Pinpoint the cell where the given text exists, returning its [x, y] midpoint coordinate. 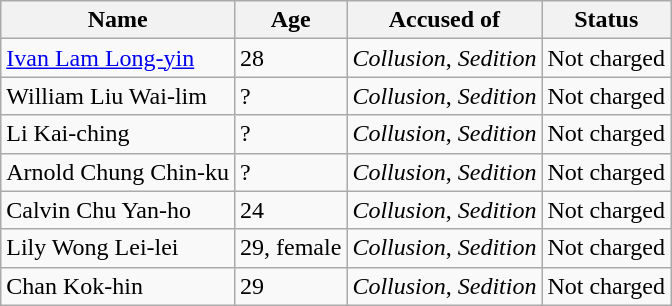
24 [290, 210]
Arnold Chung Chin-ku [118, 172]
Li Kai-ching [118, 134]
28 [290, 58]
Age [290, 20]
Name [118, 20]
Ivan Lam Long-yin [118, 58]
29, female [290, 248]
Accused of [444, 20]
William Liu Wai-lim [118, 96]
Lily Wong Lei-lei [118, 248]
29 [290, 286]
Calvin Chu Yan-ho [118, 210]
Chan Kok-hin [118, 286]
Status [606, 20]
